Scan for the cell matching the given text and deliver its [x, y] coordinate at center. 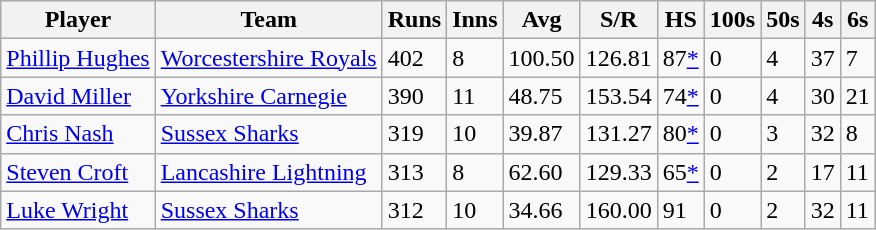
91 [680, 210]
Chris Nash [78, 134]
6s [858, 20]
62.60 [542, 172]
21 [858, 96]
Team [268, 20]
131.27 [618, 134]
Worcestershire Royals [268, 58]
David Miller [78, 96]
Phillip Hughes [78, 58]
402 [414, 58]
Inns [475, 20]
30 [822, 96]
Yorkshire Carnegie [268, 96]
100.50 [542, 58]
160.00 [618, 210]
37 [822, 58]
7 [858, 58]
S/R [618, 20]
Luke Wright [78, 210]
65* [680, 172]
390 [414, 96]
Avg [542, 20]
50s [783, 20]
39.87 [542, 134]
153.54 [618, 96]
87* [680, 58]
Lancashire Lightning [268, 172]
17 [822, 172]
HS [680, 20]
Runs [414, 20]
100s [732, 20]
34.66 [542, 210]
3 [783, 134]
319 [414, 134]
80* [680, 134]
74* [680, 96]
Player [78, 20]
129.33 [618, 172]
312 [414, 210]
4s [822, 20]
313 [414, 172]
48.75 [542, 96]
Steven Croft [78, 172]
126.81 [618, 58]
